Scan for the cell matching the given text and deliver its [X, Y] coordinate at center. 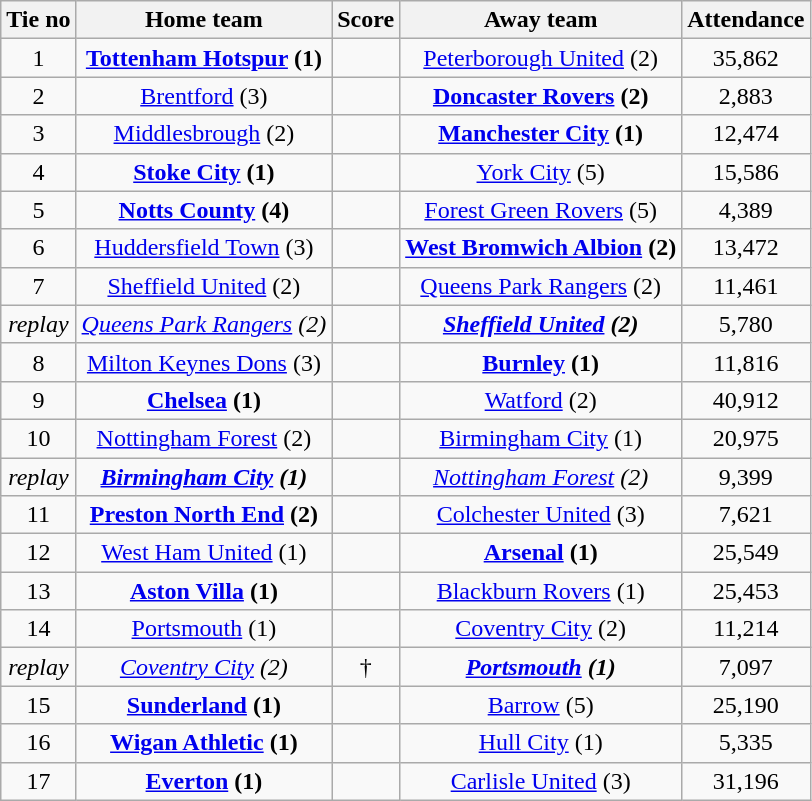
35,862 [746, 58]
Sunderland (1) [204, 705]
17 [38, 781]
7,097 [746, 667]
Hull City (1) [541, 743]
Everton (1) [204, 781]
† [366, 667]
11,214 [746, 629]
16 [38, 743]
Milton Keynes Dons (3) [204, 362]
Watford (2) [541, 400]
West Ham United (1) [204, 553]
11,816 [746, 362]
40,912 [746, 400]
9 [38, 400]
Attendance [746, 20]
2 [38, 96]
Carlisle United (3) [541, 781]
9,399 [746, 477]
1 [38, 58]
Barrow (5) [541, 705]
Arsenal (1) [541, 553]
13,472 [746, 248]
Peterborough United (2) [541, 58]
Stoke City (1) [204, 172]
11 [38, 515]
2,883 [746, 96]
13 [38, 591]
5 [38, 210]
Chelsea (1) [204, 400]
25,453 [746, 591]
Forest Green Rovers (5) [541, 210]
Away team [541, 20]
8 [38, 362]
12 [38, 553]
Tottenham Hotspur (1) [204, 58]
15,586 [746, 172]
25,190 [746, 705]
Huddersfield Town (3) [204, 248]
Aston Villa (1) [204, 591]
Blackburn Rovers (1) [541, 591]
25,549 [746, 553]
10 [38, 438]
West Bromwich Albion (2) [541, 248]
12,474 [746, 134]
Score [366, 20]
Doncaster Rovers (2) [541, 96]
5,335 [746, 743]
5,780 [746, 324]
Burnley (1) [541, 362]
6 [38, 248]
20,975 [746, 438]
7,621 [746, 515]
4 [38, 172]
31,196 [746, 781]
7 [38, 286]
14 [38, 629]
Tie no [38, 20]
4,389 [746, 210]
Manchester City (1) [541, 134]
3 [38, 134]
Brentford (3) [204, 96]
Notts County (4) [204, 210]
11,461 [746, 286]
Home team [204, 20]
Middlesbrough (2) [204, 134]
Wigan Athletic (1) [204, 743]
15 [38, 705]
Preston North End (2) [204, 515]
Colchester United (3) [541, 515]
York City (5) [541, 172]
